Pinpoint the cell where the given text exists, returning its (x, y) midpoint coordinate. 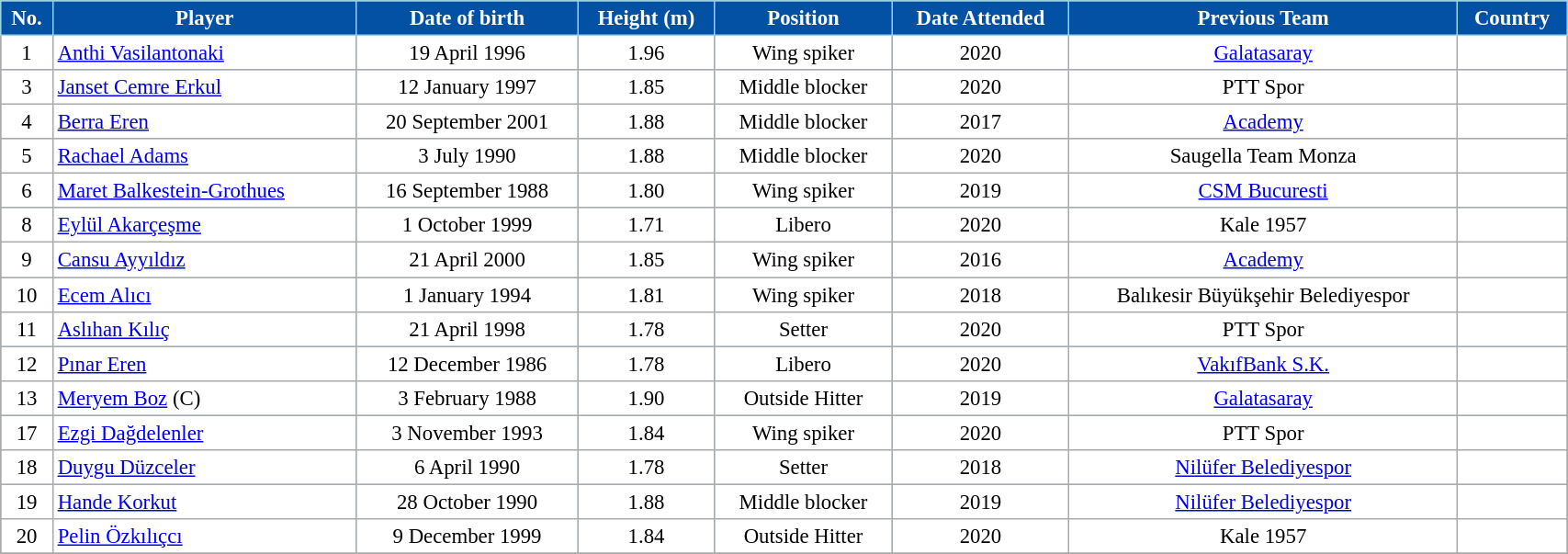
19 (28, 502)
16 September 1988 (467, 191)
Duygu Düzceler (204, 468)
1.90 (647, 398)
21 April 1998 (467, 329)
1.80 (647, 191)
Date of birth (467, 18)
Balıkesir Büyükşehir Belediyespor (1264, 295)
Janset Cemre Erkul (204, 87)
Anthi Vasilantonaki (204, 53)
6 April 1990 (467, 468)
3 February 1988 (467, 398)
12 December 1986 (467, 364)
21 April 2000 (467, 260)
Height (m) (647, 18)
Ezgi Dağdelenler (204, 433)
3 (28, 87)
VakıfBank S.K. (1264, 364)
Ecem Alıcı (204, 295)
12 January 1997 (467, 87)
Previous Team (1264, 18)
6 (28, 191)
Aslıhan Kılıç (204, 329)
Eylül Akarçeşme (204, 225)
Maret Balkestein-Grothues (204, 191)
Date Attended (981, 18)
17 (28, 433)
9 December 1999 (467, 537)
1 October 1999 (467, 225)
8 (28, 225)
20 (28, 537)
19 April 1996 (467, 53)
1.81 (647, 295)
Hande Korkut (204, 502)
4 (28, 122)
18 (28, 468)
Rachael Adams (204, 156)
1 (28, 53)
3 July 1990 (467, 156)
Saugella Team Monza (1264, 156)
Meryem Boz (C) (204, 398)
11 (28, 329)
5 (28, 156)
28 October 1990 (467, 502)
Player (204, 18)
Berra Eren (204, 122)
Pelin Özkılıçcı (204, 537)
CSM Bucuresti (1264, 191)
No. (28, 18)
Pınar Eren (204, 364)
1.71 (647, 225)
2016 (981, 260)
3 November 1993 (467, 433)
Country (1512, 18)
Position (803, 18)
20 September 2001 (467, 122)
12 (28, 364)
9 (28, 260)
Cansu Ayyıldız (204, 260)
2017 (981, 122)
1.96 (647, 53)
10 (28, 295)
13 (28, 398)
1 January 1994 (467, 295)
